Pinpoint the cell where the given text exists, returning its (x, y) midpoint coordinate. 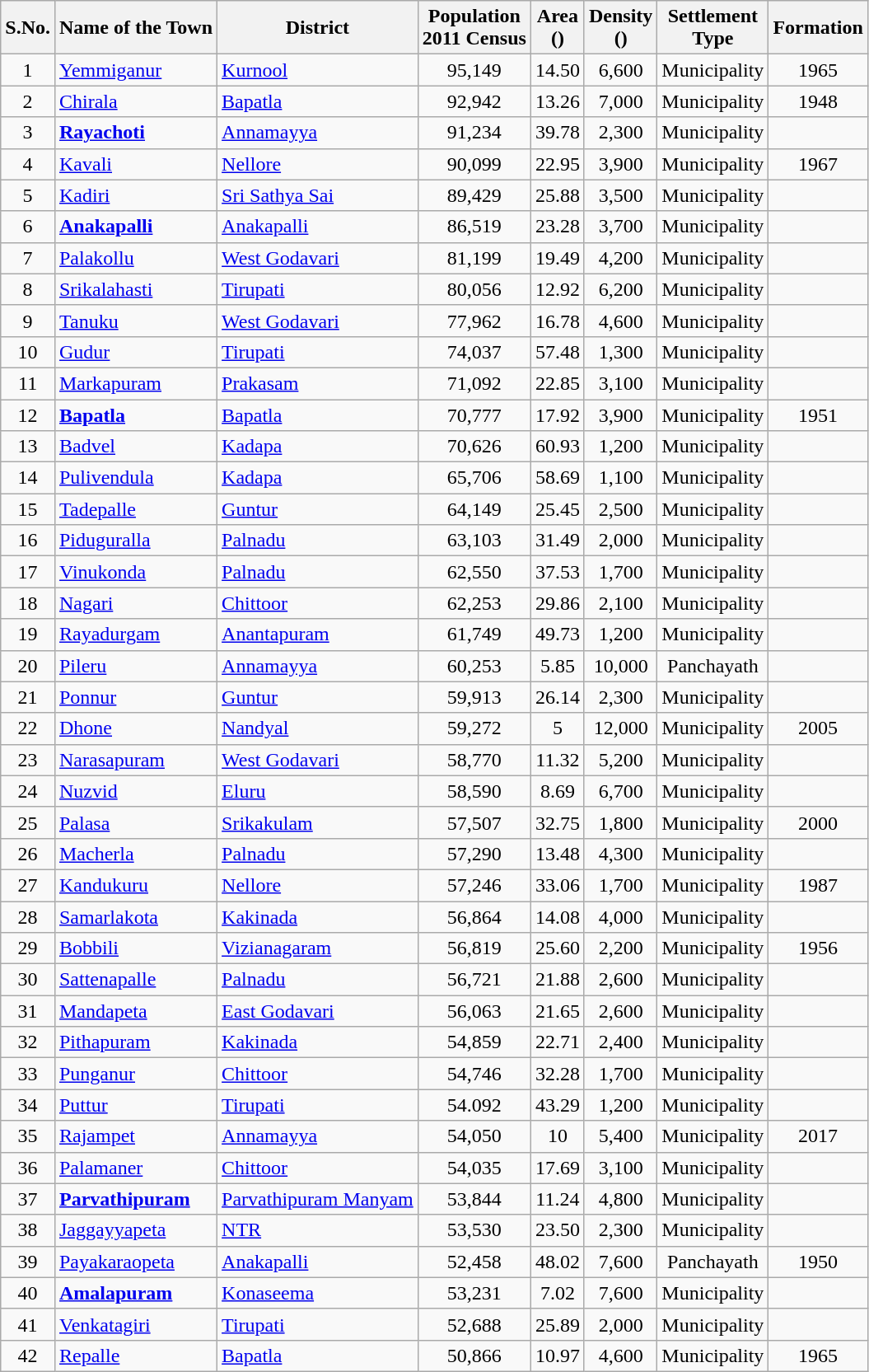
36 (28, 1168)
4 (28, 164)
Rayadurgam (135, 634)
12.92 (557, 289)
43.29 (557, 1105)
Macherla (135, 854)
58,770 (474, 760)
Kavali (135, 164)
50,866 (474, 1356)
32.75 (557, 822)
64,149 (474, 509)
Palakollu (135, 258)
Vizianagaram (318, 948)
Srikakulam (318, 822)
22.95 (557, 164)
Konaseema (318, 1293)
1948 (818, 101)
60,253 (474, 666)
2017 (818, 1136)
Dhone (135, 728)
2,200 (620, 948)
District (318, 28)
11 (28, 383)
6,600 (620, 70)
Jaggayyapeta (135, 1230)
19 (28, 634)
5.85 (557, 666)
71,092 (474, 383)
4,200 (620, 258)
56,721 (474, 980)
74,037 (474, 352)
28 (28, 917)
57,246 (474, 885)
54.092 (474, 1105)
8.69 (557, 791)
Mandapeta (135, 1011)
1,800 (620, 822)
33 (28, 1074)
Sattenapalle (135, 980)
Samarlakota (135, 917)
77,962 (474, 321)
53,844 (474, 1199)
Name of the Town (135, 28)
9 (28, 321)
Pulivendula (135, 478)
3 (28, 133)
Anantapuram (318, 634)
Pithapuram (135, 1042)
60.93 (557, 447)
10,000 (620, 666)
Density() (620, 28)
Badvel (135, 447)
6,700 (620, 791)
42 (28, 1356)
Kadiri (135, 195)
Parvathipuram (135, 1199)
3,700 (620, 227)
Vinukonda (135, 572)
52,688 (474, 1324)
29 (28, 948)
Rayachoti (135, 133)
37 (28, 1199)
32 (28, 1042)
Bobbili (135, 948)
Payakaraopeta (135, 1262)
25.60 (557, 948)
14.50 (557, 70)
1987 (818, 885)
Yemmiganur (135, 70)
1951 (818, 414)
92,942 (474, 101)
17.69 (557, 1168)
17 (28, 572)
27 (28, 885)
1 (28, 70)
62,550 (474, 572)
5,200 (620, 760)
4,000 (620, 917)
25.89 (557, 1324)
Prakasam (318, 383)
63,103 (474, 541)
17.92 (557, 414)
35 (28, 1136)
26.14 (557, 697)
56,819 (474, 948)
Markapuram (135, 383)
Venkatagiri (135, 1324)
Eluru (318, 791)
2,500 (620, 509)
39.78 (557, 133)
Palasa (135, 822)
86,519 (474, 227)
Amalapuram (135, 1293)
Gudur (135, 352)
Ponnur (135, 697)
Formation (818, 28)
19.49 (557, 258)
91,234 (474, 133)
Piduguralla (135, 541)
Parvathipuram Manyam (318, 1199)
Nandyal (318, 728)
61,749 (474, 634)
23 (28, 760)
13.48 (557, 854)
Population2011 Census (474, 28)
Nuzvid (135, 791)
7,000 (620, 101)
34 (28, 1105)
32.28 (557, 1074)
30 (28, 980)
70,777 (474, 414)
2 (28, 101)
7.02 (557, 1293)
4,300 (620, 854)
Punganur (135, 1074)
Kurnool (318, 70)
1956 (818, 948)
1,100 (620, 478)
Kandukuru (135, 885)
22.71 (557, 1042)
11.32 (557, 760)
12,000 (620, 728)
21 (28, 697)
90,099 (474, 164)
48.02 (557, 1262)
95,149 (474, 70)
37.53 (557, 572)
80,056 (474, 289)
SettlementType (713, 28)
NTR (318, 1230)
41 (28, 1324)
26 (28, 854)
81,199 (474, 258)
65,706 (474, 478)
62,253 (474, 603)
25.88 (557, 195)
59,913 (474, 697)
29.86 (557, 603)
Palamaner (135, 1168)
52,458 (474, 1262)
7 (28, 258)
2,100 (620, 603)
16.78 (557, 321)
5,400 (620, 1136)
53,231 (474, 1293)
23.28 (557, 227)
Srikalahasti (135, 289)
11.24 (557, 1199)
54,746 (474, 1074)
21.88 (557, 980)
54,859 (474, 1042)
24 (28, 791)
Nagari (135, 603)
18 (28, 603)
12 (28, 414)
2005 (818, 728)
25 (28, 822)
6,200 (620, 289)
56,864 (474, 917)
15 (28, 509)
1,300 (620, 352)
23.50 (557, 1230)
38 (28, 1230)
20 (28, 666)
58,590 (474, 791)
Repalle (135, 1356)
10.97 (557, 1356)
25.45 (557, 509)
70,626 (474, 447)
22 (28, 728)
S.No. (28, 28)
16 (28, 541)
3,500 (620, 195)
53,530 (474, 1230)
Chirala (135, 101)
14 (28, 478)
40 (28, 1293)
39 (28, 1262)
13.26 (557, 101)
4,800 (620, 1199)
54,035 (474, 1168)
22.85 (557, 383)
8 (28, 289)
Tanuku (135, 321)
58.69 (557, 478)
East Godavari (318, 1011)
57.48 (557, 352)
57,290 (474, 854)
Tadepalle (135, 509)
54,050 (474, 1136)
14.08 (557, 917)
1950 (818, 1262)
59,272 (474, 728)
2,400 (620, 1042)
49.73 (557, 634)
31 (28, 1011)
6 (28, 227)
Narasapuram (135, 760)
2000 (818, 822)
Area() (557, 28)
21.65 (557, 1011)
1967 (818, 164)
13 (28, 447)
89,429 (474, 195)
31.49 (557, 541)
33.06 (557, 885)
56,063 (474, 1011)
Sri Sathya Sai (318, 195)
Puttur (135, 1105)
Pileru (135, 666)
Rajampet (135, 1136)
57,507 (474, 822)
